Return the [x, y] coordinate for the center point of the cell that contains the specified text.  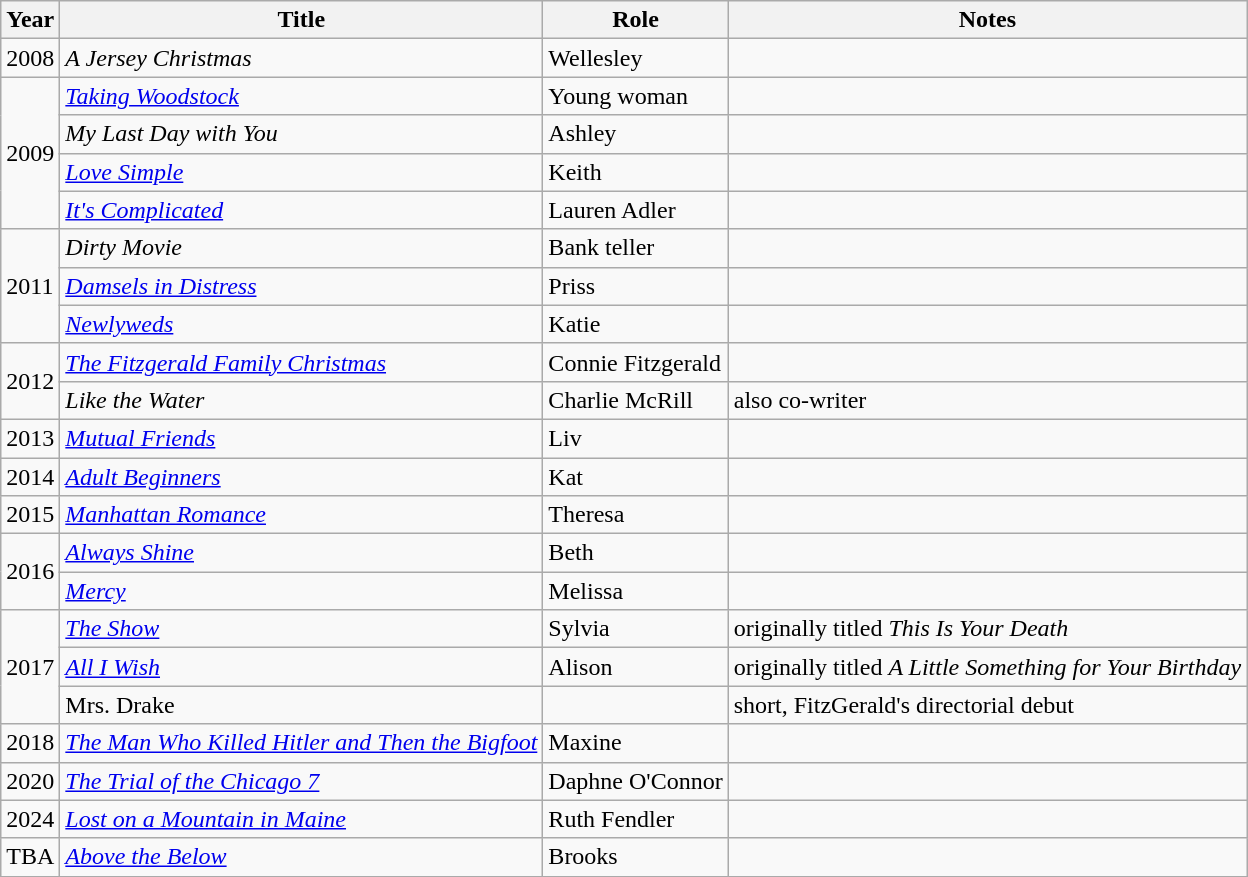
Bank teller [636, 248]
Adult Beginners [302, 477]
Mutual Friends [302, 438]
2024 [30, 819]
Title [302, 20]
2017 [30, 667]
2012 [30, 381]
short, FitzGerald's directorial debut [987, 705]
Young woman [636, 96]
2009 [30, 153]
Ruth Fendler [636, 819]
Damsels in Distress [302, 286]
Alison [636, 667]
Mrs. Drake [302, 705]
Like the Water [302, 400]
Notes [987, 20]
It's Complicated [302, 210]
Ashley [636, 134]
Beth [636, 553]
2013 [30, 438]
Taking Woodstock [302, 96]
Dirty Movie [302, 248]
2014 [30, 477]
Melissa [636, 591]
Sylvia [636, 629]
Keith [636, 172]
Mercy [302, 591]
2018 [30, 743]
Above the Below [302, 857]
Theresa [636, 515]
Brooks [636, 857]
originally titled This Is Your Death [987, 629]
Lost on a Mountain in Maine [302, 819]
The Fitzgerald Family Christmas [302, 362]
All I Wish [302, 667]
Love Simple [302, 172]
Manhattan Romance [302, 515]
Always Shine [302, 553]
A Jersey Christmas [302, 58]
Newlyweds [302, 324]
Connie Fitzgerald [636, 362]
Role [636, 20]
Maxine [636, 743]
Katie [636, 324]
Priss [636, 286]
originally titled A Little Something for Your Birthday [987, 667]
Daphne O'Connor [636, 781]
The Man Who Killed Hitler and Then the Bigfoot [302, 743]
Liv [636, 438]
Wellesley [636, 58]
My Last Day with You [302, 134]
2008 [30, 58]
also co-writer [987, 400]
Year [30, 20]
2020 [30, 781]
Charlie McRill [636, 400]
The Trial of the Chicago 7 [302, 781]
2011 [30, 286]
Kat [636, 477]
Lauren Adler [636, 210]
2016 [30, 572]
2015 [30, 515]
The Show [302, 629]
TBA [30, 857]
